Find where the given text appears and provide that cell's center as [x, y] coordinate. 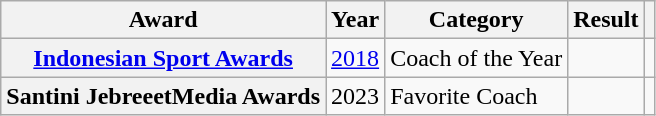
Favorite Coach [476, 96]
Result [606, 20]
Category [476, 20]
Award [164, 20]
2023 [356, 96]
Coach of the Year [476, 58]
2018 [356, 58]
Indonesian Sport Awards [164, 58]
Santini JebreeetMedia Awards [164, 96]
Year [356, 20]
